Identify which cell holds the provided text, then report its [X, Y] central coordinate. 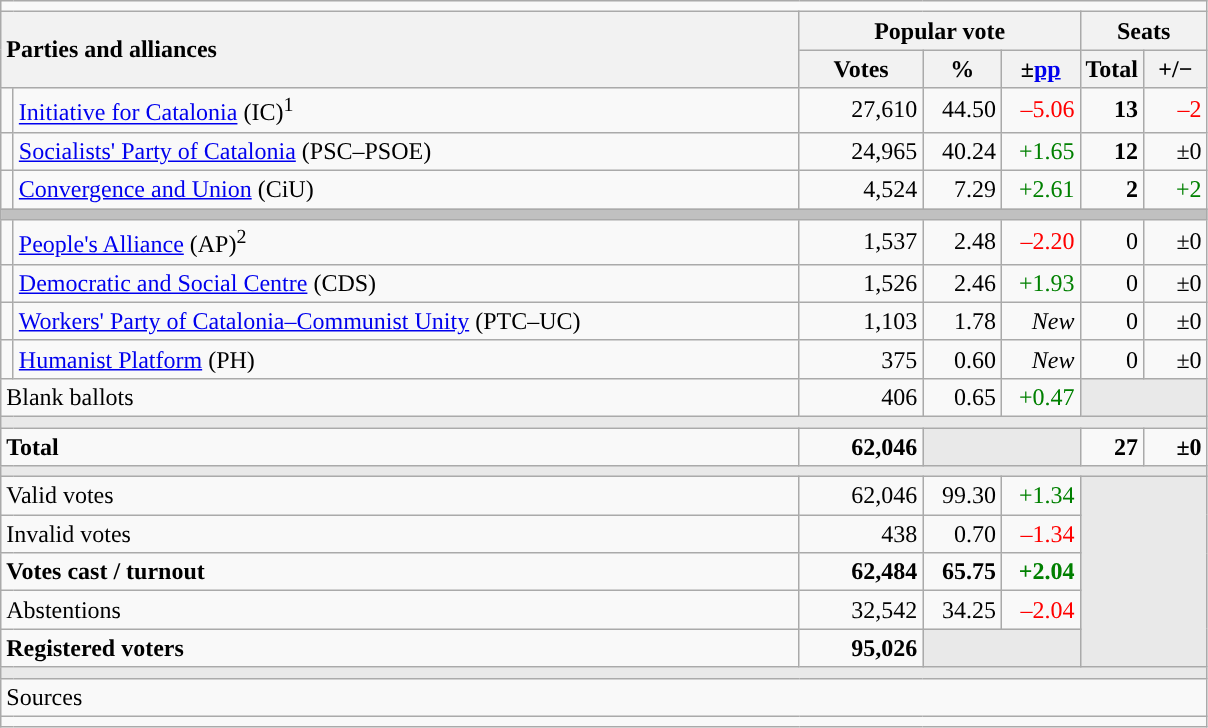
–2 [1176, 110]
+/− [1176, 69]
+2.61 [1040, 190]
406 [861, 397]
13 [1112, 110]
Seats [1144, 31]
32,542 [861, 610]
Humanist Platform (PH) [406, 359]
% [962, 69]
Democratic and Social Centre (CDS) [406, 283]
24,965 [861, 151]
438 [861, 534]
99.30 [962, 496]
1,537 [861, 242]
375 [861, 359]
Sources [604, 697]
2.48 [962, 242]
–2.20 [1040, 242]
+2 [1176, 190]
Initiative for Catalonia (IC)1 [406, 110]
+0.47 [1040, 397]
62,484 [861, 572]
±pp [1040, 69]
Blank ballots [400, 397]
–1.34 [1040, 534]
People's Alliance (AP)2 [406, 242]
1,103 [861, 321]
Abstentions [400, 610]
0.65 [962, 397]
40.24 [962, 151]
2 [1112, 190]
+1.65 [1040, 151]
Parties and alliances [400, 50]
–5.06 [1040, 110]
27 [1112, 447]
Workers' Party of Catalonia–Communist Unity (PTC–UC) [406, 321]
1.78 [962, 321]
4,524 [861, 190]
12 [1112, 151]
0.70 [962, 534]
65.75 [962, 572]
+1.93 [1040, 283]
Invalid votes [400, 534]
–2.04 [1040, 610]
34.25 [962, 610]
2.46 [962, 283]
Convergence and Union (CiU) [406, 190]
95,026 [861, 648]
Votes cast / turnout [400, 572]
+1.34 [1040, 496]
0.60 [962, 359]
Socialists' Party of Catalonia (PSC–PSOE) [406, 151]
Valid votes [400, 496]
44.50 [962, 110]
+2.04 [1040, 572]
Registered voters [400, 648]
7.29 [962, 190]
Popular vote [940, 31]
27,610 [861, 110]
1,526 [861, 283]
Votes [861, 69]
